Determine the [x, y] coordinate at the center of the cell enclosing the given text.  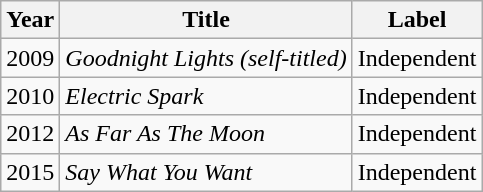
As Far As The Moon [206, 134]
Label [417, 20]
2010 [30, 96]
Title [206, 20]
2015 [30, 172]
Electric Spark [206, 96]
Say What You Want [206, 172]
2009 [30, 58]
Goodnight Lights (self-titled) [206, 58]
Year [30, 20]
2012 [30, 134]
